Find where the given text appears and provide that cell's center as (X, Y) coordinate. 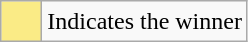
Indicates the winner (145, 22)
